Return the [X, Y] coordinate for the center point of the cell that contains the specified text.  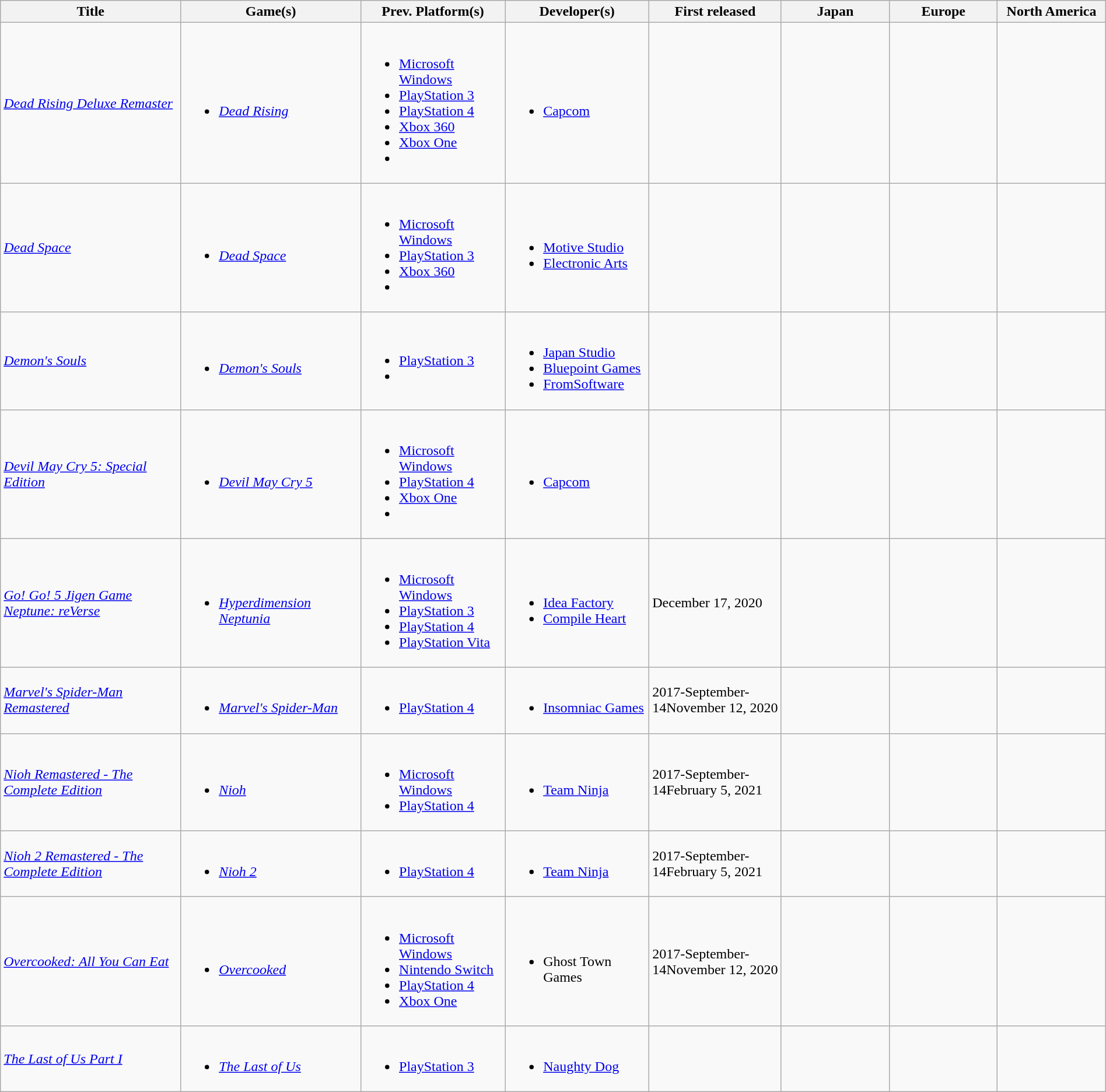
The Last of Us [271, 1058]
Game(s) [271, 12]
Go! Go! 5 Jigen Game Neptune: reVerse [91, 603]
Marvel's Spider-Man Remastered [91, 700]
Nioh Remastered - The Complete Edition [91, 782]
First released [715, 12]
Overcooked [271, 961]
Title [91, 12]
December 17, 2020 [715, 603]
North America [1051, 12]
Insomniac Games [577, 700]
Nioh [271, 782]
Dead Rising Deluxe Remaster [91, 103]
Microsoft WindowsPlayStation 4 [433, 782]
Nioh 2 [271, 863]
Microsoft WindowsPlayStation 3PlayStation 4Xbox 360Xbox One [433, 103]
Naughty Dog [577, 1058]
Idea FactoryCompile Heart [577, 603]
Devil May Cry 5: Special Edition [91, 474]
Motive StudioElectronic Arts [577, 247]
The Last of Us Part I [91, 1058]
Marvel's Spider-Man [271, 700]
Microsoft WindowsPlayStation 3PlayStation 4PlayStation Vita [433, 603]
Japan StudioBluepoint GamesFromSoftware [577, 360]
Devil May Cry 5 [271, 474]
Europe [944, 12]
Dead Rising [271, 103]
Developer(s) [577, 12]
Nioh 2 Remastered - The Complete Edition [91, 863]
Overcooked: All You Can Eat [91, 961]
Ghost Town Games [577, 961]
Microsoft WindowsPlayStation 3Xbox 360 [433, 247]
Microsoft WindowsPlayStation 4Xbox One [433, 474]
Microsoft WindowsNintendo SwitchPlayStation 4Xbox One [433, 961]
Japan [835, 12]
Hyperdimension Neptunia [271, 603]
Prev. Platform(s) [433, 12]
